Extract the [X, Y] coordinate from the center of the cell holding the provided text.  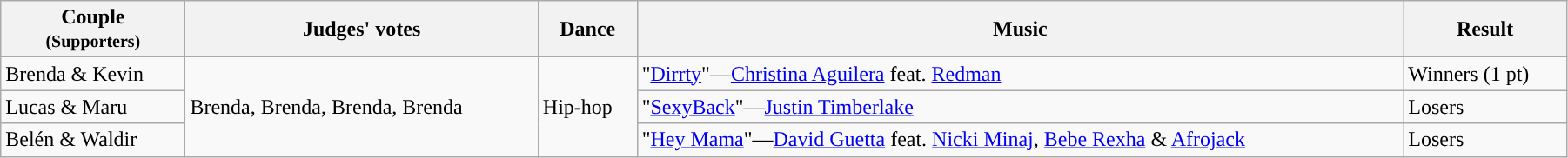
Belén & Waldir [93, 140]
Result [1485, 30]
Brenda & Kevin [93, 74]
Judges' votes [362, 30]
"Hey Mama"—David Guetta feat. Nicki Minaj, Bebe Rexha & Afrojack [1020, 140]
Winners (1 pt) [1485, 74]
"SexyBack"—Justin Timberlake [1020, 107]
Couple(Supporters) [93, 30]
Music [1020, 30]
"Dirrty"—Christina Aguilera feat. Redman [1020, 74]
Dance [587, 30]
Brenda, Brenda, Brenda, Brenda [362, 107]
Hip-hop [587, 107]
Lucas & Maru [93, 107]
